Find where the given text appears and provide that cell's center as [X, Y] coordinate. 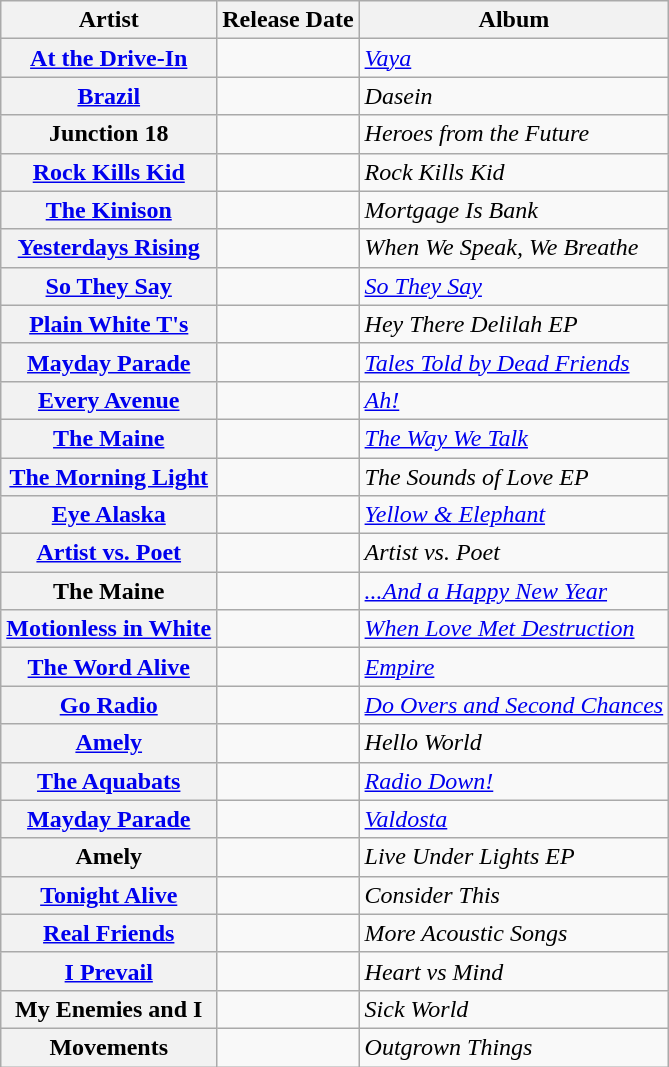
Eye Alaska [109, 515]
Vaya [514, 58]
Movements [109, 1047]
Brazil [109, 96]
I Prevail [109, 971]
...And a Happy New Year [514, 591]
When We Speak, We Breathe [514, 248]
Yesterdays Rising [109, 248]
Real Friends [109, 933]
Do Overs and Second Chances [514, 705]
Heart vs Mind [514, 971]
Valdosta [514, 819]
The Aquabats [109, 781]
Plain White T's [109, 324]
Empire [514, 667]
The Morning Light [109, 477]
At the Drive-In [109, 58]
Tales Told by Dead Friends [514, 362]
Mortgage Is Bank [514, 210]
Release Date [288, 20]
Artist [109, 20]
The Sounds of Love EP [514, 477]
Hello World [514, 743]
Every Avenue [109, 400]
Heroes from the Future [514, 134]
My Enemies and I [109, 1009]
Ah! [514, 400]
Yellow & Elephant [514, 515]
Tonight Alive [109, 895]
Live Under Lights EP [514, 857]
Motionless in White [109, 629]
The Word Alive [109, 667]
Radio Down! [514, 781]
The Kinison [109, 210]
Dasein [514, 96]
Sick World [514, 1009]
Go Radio [109, 705]
Outgrown Things [514, 1047]
Album [514, 20]
Consider This [514, 895]
Junction 18 [109, 134]
The Way We Talk [514, 438]
When Love Met Destruction [514, 629]
Hey There Delilah EP [514, 324]
More Acoustic Songs [514, 933]
